Return (x, y) of the center of cell containing provided text 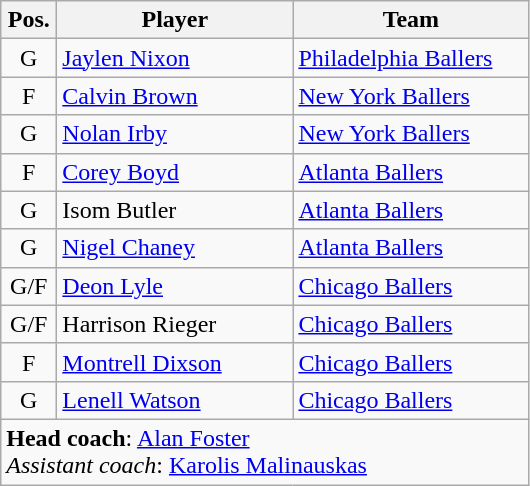
Head coach: Alan FosterAssistant coach: Karolis Malinauskas (265, 452)
Pos. (29, 20)
Nolan Irby (175, 134)
Harrison Rieger (175, 324)
Jaylen Nixon (175, 58)
Deon Lyle (175, 286)
Nigel Chaney (175, 248)
Corey Boyd (175, 172)
Philadelphia Ballers (411, 58)
Lenell Watson (175, 400)
Team (411, 20)
Player (175, 20)
Isom Butler (175, 210)
Calvin Brown (175, 96)
Montrell Dixson (175, 362)
